Return the (x, y) coordinate for the center point of the cell that contains the specified text.  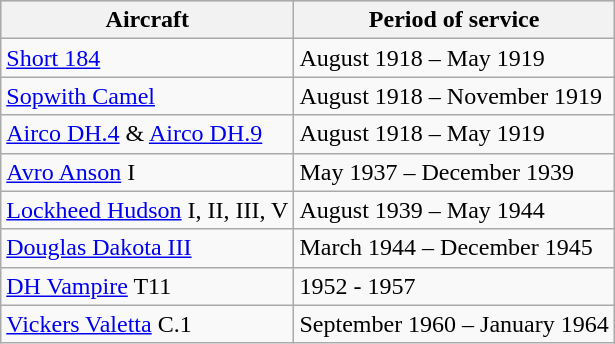
August 1939 – May 1944 (454, 210)
March 1944 – December 1945 (454, 248)
Lockheed Hudson I, II, III, V (148, 210)
Short 184 (148, 58)
Vickers Valetta C.1 (148, 324)
May 1937 – December 1939 (454, 172)
Sopwith Camel (148, 96)
DH Vampire T11 (148, 286)
September 1960 – January 1964 (454, 324)
Douglas Dakota III (148, 248)
Airco DH.4 & Airco DH.9 (148, 134)
August 1918 – November 1919 (454, 96)
Aircraft (148, 20)
Avro Anson I (148, 172)
Period of service (454, 20)
1952 - 1957 (454, 286)
